Search for the cell housing the specified text and yield its (X, Y) center coordinate. 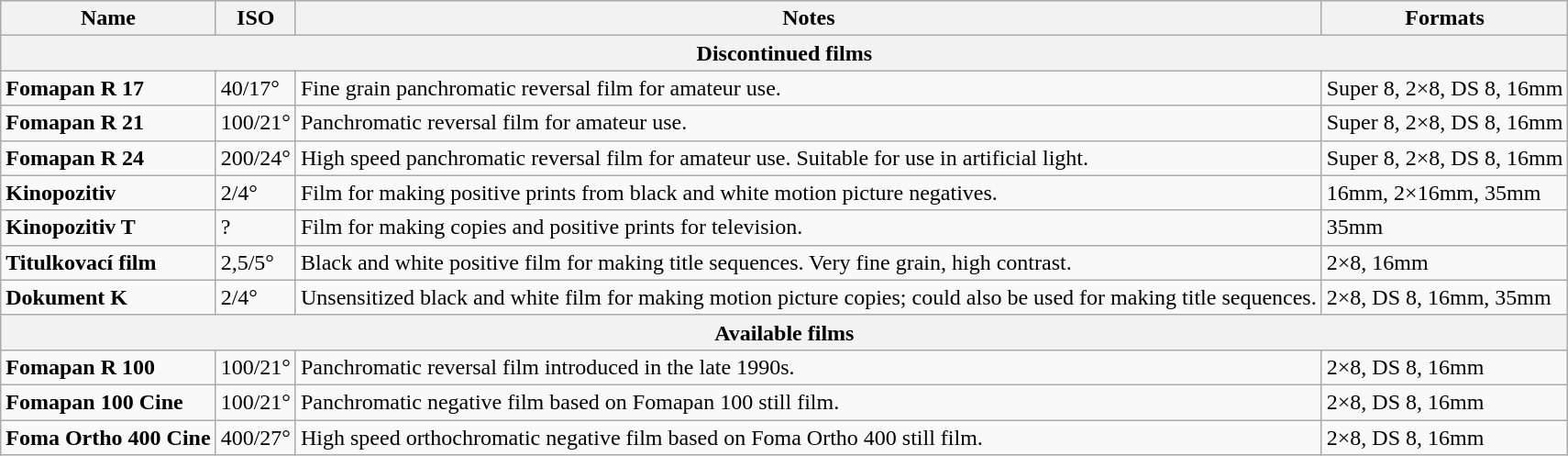
Film for making copies and positive prints for television. (809, 228)
Fomapan R 17 (108, 88)
High speed panchromatic reversal film for amateur use. Suitable for use in artificial light. (809, 158)
Film for making positive prints from black and white motion picture negatives. (809, 193)
Panchromatic negative film based on Fomapan 100 still film. (809, 402)
35mm (1445, 228)
Formats (1445, 18)
Notes (809, 18)
Titulkovací film (108, 262)
400/27° (255, 438)
? (255, 228)
Fomapan R 21 (108, 123)
Dokument K (108, 297)
Available films (785, 332)
16mm, 2×16mm, 35mm (1445, 193)
Fomapan 100 Cine (108, 402)
Unsensitized black and white film for making motion picture copies; could also be used for making title sequences. (809, 297)
Black and white positive film for making title sequences. Very fine grain, high contrast. (809, 262)
Panchromatic reversal film introduced in the late 1990s. (809, 367)
2,5/5° (255, 262)
Kinopozitiv (108, 193)
Fomapan R 24 (108, 158)
Fine grain panchromatic reversal film for amateur use. (809, 88)
Fomapan R 100 (108, 367)
Foma Ortho 400 Cine (108, 438)
Discontinued films (785, 53)
2×8, DS 8, 16mm, 35mm (1445, 297)
High speed orthochromatic negative film based on Foma Ortho 400 still film. (809, 438)
200/24° (255, 158)
Name (108, 18)
Panchromatic reversal film for amateur use. (809, 123)
2×8, 16mm (1445, 262)
40/17° (255, 88)
ISO (255, 18)
Kinopozitiv T (108, 228)
